Detect which cell encompasses the target text, then output its [X, Y] center coordinate. 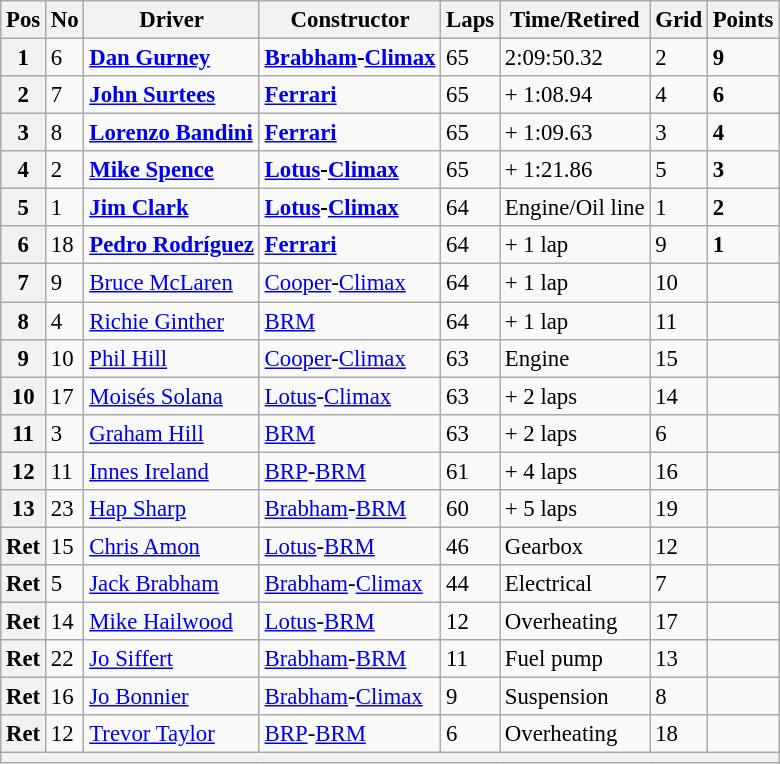
+ 5 laps [575, 509]
61 [470, 471]
23 [65, 509]
Gearbox [575, 546]
Moisés Solana [172, 396]
Electrical [575, 584]
22 [65, 659]
19 [678, 509]
44 [470, 584]
2:09:50.32 [575, 58]
Points [742, 20]
60 [470, 509]
+ 4 laps [575, 471]
Constructor [350, 20]
Bruce McLaren [172, 283]
Phil Hill [172, 358]
Mike Hailwood [172, 621]
Jim Clark [172, 208]
Time/Retired [575, 20]
Driver [172, 20]
Lorenzo Bandini [172, 133]
+ 1:09.63 [575, 133]
Hap Sharp [172, 509]
Trevor Taylor [172, 734]
Pos [24, 20]
Jo Bonnier [172, 697]
John Surtees [172, 95]
Engine [575, 358]
Innes Ireland [172, 471]
Grid [678, 20]
No [65, 20]
Mike Spence [172, 170]
Suspension [575, 697]
Jo Siffert [172, 659]
Laps [470, 20]
Engine/Oil line [575, 208]
Dan Gurney [172, 58]
+ 1:08.94 [575, 95]
+ 1:21.86 [575, 170]
Chris Amon [172, 546]
46 [470, 546]
Fuel pump [575, 659]
Jack Brabham [172, 584]
Richie Ginther [172, 321]
Graham Hill [172, 433]
Pedro Rodríguez [172, 245]
